Return (X, Y) of the center of cell containing provided text 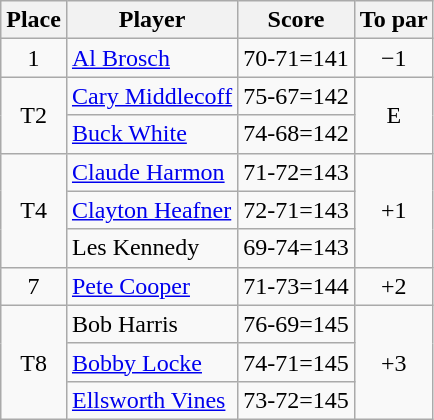
Bob Harris (152, 324)
74-68=142 (296, 134)
Pete Cooper (152, 286)
E (394, 115)
73-72=145 (296, 400)
1 (34, 58)
Cary Middlecoff (152, 96)
+1 (394, 210)
71-73=144 (296, 286)
To par (394, 20)
Player (152, 20)
Place (34, 20)
74-71=145 (296, 362)
Al Brosch (152, 58)
+2 (394, 286)
72-71=143 (296, 210)
Claude Harmon (152, 172)
Clayton Heafner (152, 210)
76-69=145 (296, 324)
T2 (34, 115)
70-71=141 (296, 58)
−1 (394, 58)
Ellsworth Vines (152, 400)
69-74=143 (296, 248)
75-67=142 (296, 96)
Les Kennedy (152, 248)
7 (34, 286)
T4 (34, 210)
Buck White (152, 134)
71-72=143 (296, 172)
Bobby Locke (152, 362)
T8 (34, 362)
+3 (394, 362)
Score (296, 20)
